Identify which cell holds the provided text, then report its [x, y] central coordinate. 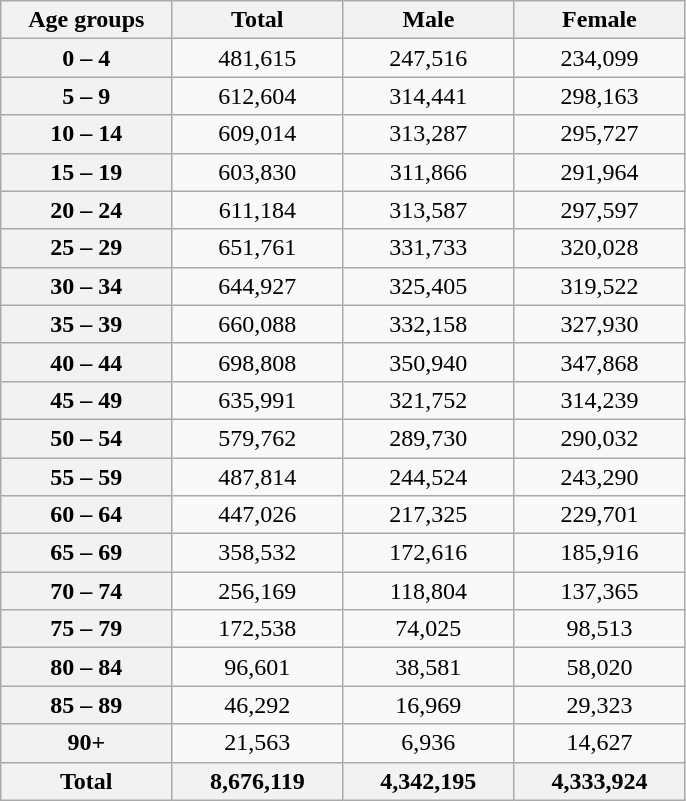
298,163 [600, 96]
0 – 4 [86, 58]
256,169 [258, 591]
447,026 [258, 515]
40 – 44 [86, 362]
16,969 [428, 705]
313,587 [428, 210]
60 – 64 [86, 515]
314,239 [600, 400]
35 – 39 [86, 324]
612,604 [258, 96]
Male [428, 20]
29,323 [600, 705]
45 – 49 [86, 400]
332,158 [428, 324]
85 – 89 [86, 705]
635,991 [258, 400]
50 – 54 [86, 438]
217,325 [428, 515]
234,099 [600, 58]
295,727 [600, 134]
75 – 79 [86, 629]
172,616 [428, 553]
21,563 [258, 743]
319,522 [600, 286]
609,014 [258, 134]
291,964 [600, 172]
137,365 [600, 591]
10 – 14 [86, 134]
70 – 74 [86, 591]
289,730 [428, 438]
5 – 9 [86, 96]
98,513 [600, 629]
314,441 [428, 96]
698,808 [258, 362]
244,524 [428, 477]
90+ [86, 743]
4,333,924 [600, 781]
96,601 [258, 667]
321,752 [428, 400]
65 – 69 [86, 553]
313,287 [428, 134]
579,762 [258, 438]
320,028 [600, 248]
243,290 [600, 477]
38,581 [428, 667]
46,292 [258, 705]
229,701 [600, 515]
611,184 [258, 210]
55 – 59 [86, 477]
350,940 [428, 362]
172,538 [258, 629]
118,804 [428, 591]
8,676,119 [258, 781]
185,916 [600, 553]
30 – 34 [86, 286]
20 – 24 [86, 210]
481,615 [258, 58]
644,927 [258, 286]
14,627 [600, 743]
603,830 [258, 172]
6,936 [428, 743]
290,032 [600, 438]
660,088 [258, 324]
247,516 [428, 58]
Age groups [86, 20]
325,405 [428, 286]
487,814 [258, 477]
15 – 19 [86, 172]
25 – 29 [86, 248]
327,930 [600, 324]
347,868 [600, 362]
297,597 [600, 210]
80 – 84 [86, 667]
Female [600, 20]
58,020 [600, 667]
651,761 [258, 248]
331,733 [428, 248]
4,342,195 [428, 781]
358,532 [258, 553]
74,025 [428, 629]
311,866 [428, 172]
